Locate the cell with the specified text and output its (X, Y) center coordinate. 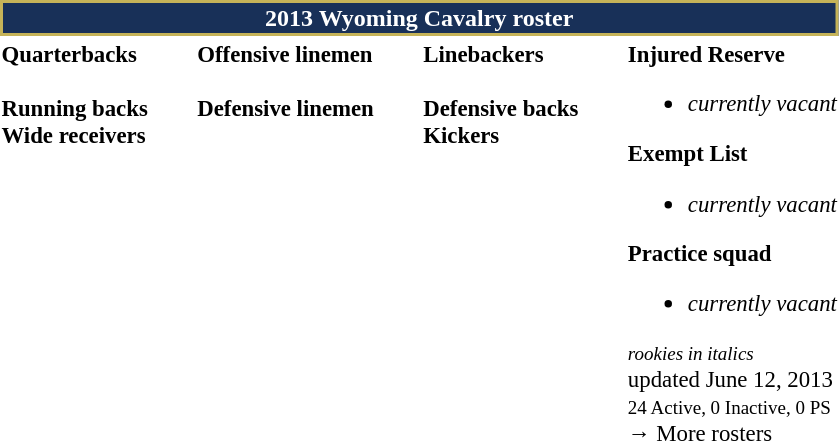
2013 Wyoming Cavalry roster (419, 18)
